Locate the cell with the specified text and output its (X, Y) center coordinate. 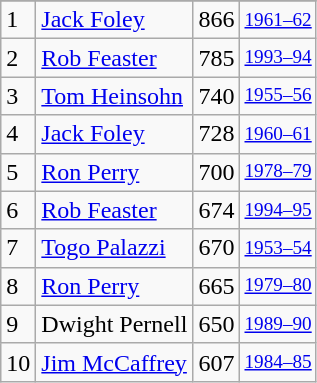
728 (216, 134)
5 (18, 172)
8 (18, 286)
1994–95 (278, 210)
1984–85 (278, 362)
4 (18, 134)
6 (18, 210)
674 (216, 210)
2 (18, 58)
740 (216, 96)
1993–94 (278, 58)
1979–80 (278, 286)
866 (216, 20)
9 (18, 324)
Jim McCaffrey (114, 362)
670 (216, 248)
10 (18, 362)
1960–61 (278, 134)
1 (18, 20)
785 (216, 58)
1961–62 (278, 20)
650 (216, 324)
1953–54 (278, 248)
Tom Heinsohn (114, 96)
700 (216, 172)
665 (216, 286)
7 (18, 248)
Togo Palazzi (114, 248)
3 (18, 96)
1978–79 (278, 172)
Dwight Pernell (114, 324)
1955–56 (278, 96)
607 (216, 362)
1989–90 (278, 324)
